Identify which cell holds the provided text, then report its (x, y) central coordinate. 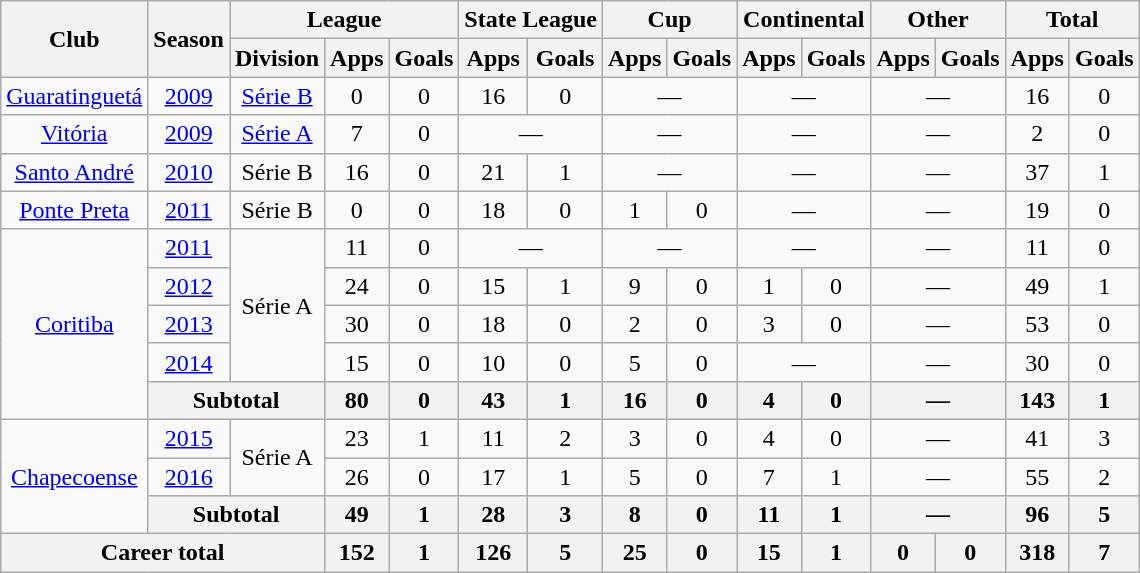
19 (1037, 210)
Total (1072, 20)
2010 (189, 172)
143 (1037, 400)
League (344, 20)
43 (494, 400)
Club (74, 39)
55 (1037, 477)
2013 (189, 324)
Continental (804, 20)
Cup (669, 20)
Other (938, 20)
Ponte Preta (74, 210)
21 (494, 172)
152 (357, 553)
2014 (189, 362)
Vitória (74, 134)
State League (531, 20)
53 (1037, 324)
Season (189, 39)
96 (1037, 515)
Career total (163, 553)
Santo André (74, 172)
28 (494, 515)
80 (357, 400)
8 (634, 515)
Division (278, 58)
Coritiba (74, 324)
26 (357, 477)
41 (1037, 438)
9 (634, 286)
2015 (189, 438)
318 (1037, 553)
10 (494, 362)
2016 (189, 477)
24 (357, 286)
37 (1037, 172)
23 (357, 438)
25 (634, 553)
17 (494, 477)
2012 (189, 286)
126 (494, 553)
Chapecoense (74, 476)
Guaratinguetá (74, 96)
